Return the [X, Y] coordinate for the center point of the cell that contains the specified text.  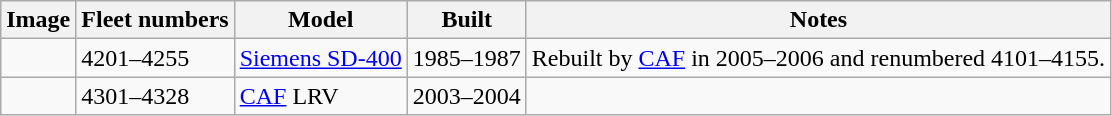
4301–4328 [155, 96]
Siemens SD-400 [320, 58]
Rebuilt by CAF in 2005–2006 and renumbered 4101–4155. [818, 58]
4201–4255 [155, 58]
Fleet numbers [155, 20]
Built [466, 20]
2003–2004 [466, 96]
CAF LRV [320, 96]
Notes [818, 20]
Image [38, 20]
1985–1987 [466, 58]
Model [320, 20]
